Extract the [x, y] coordinate from the center of the cell holding the provided text.  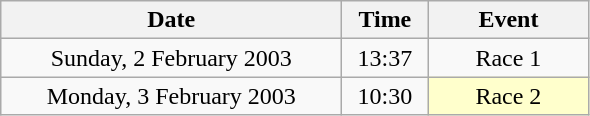
Race 2 [508, 96]
Time [385, 20]
Monday, 3 February 2003 [172, 96]
Date [172, 20]
10:30 [385, 96]
Race 1 [508, 58]
13:37 [385, 58]
Sunday, 2 February 2003 [172, 58]
Event [508, 20]
